Extract the [X, Y] coordinate from the center of the cell holding the provided text.  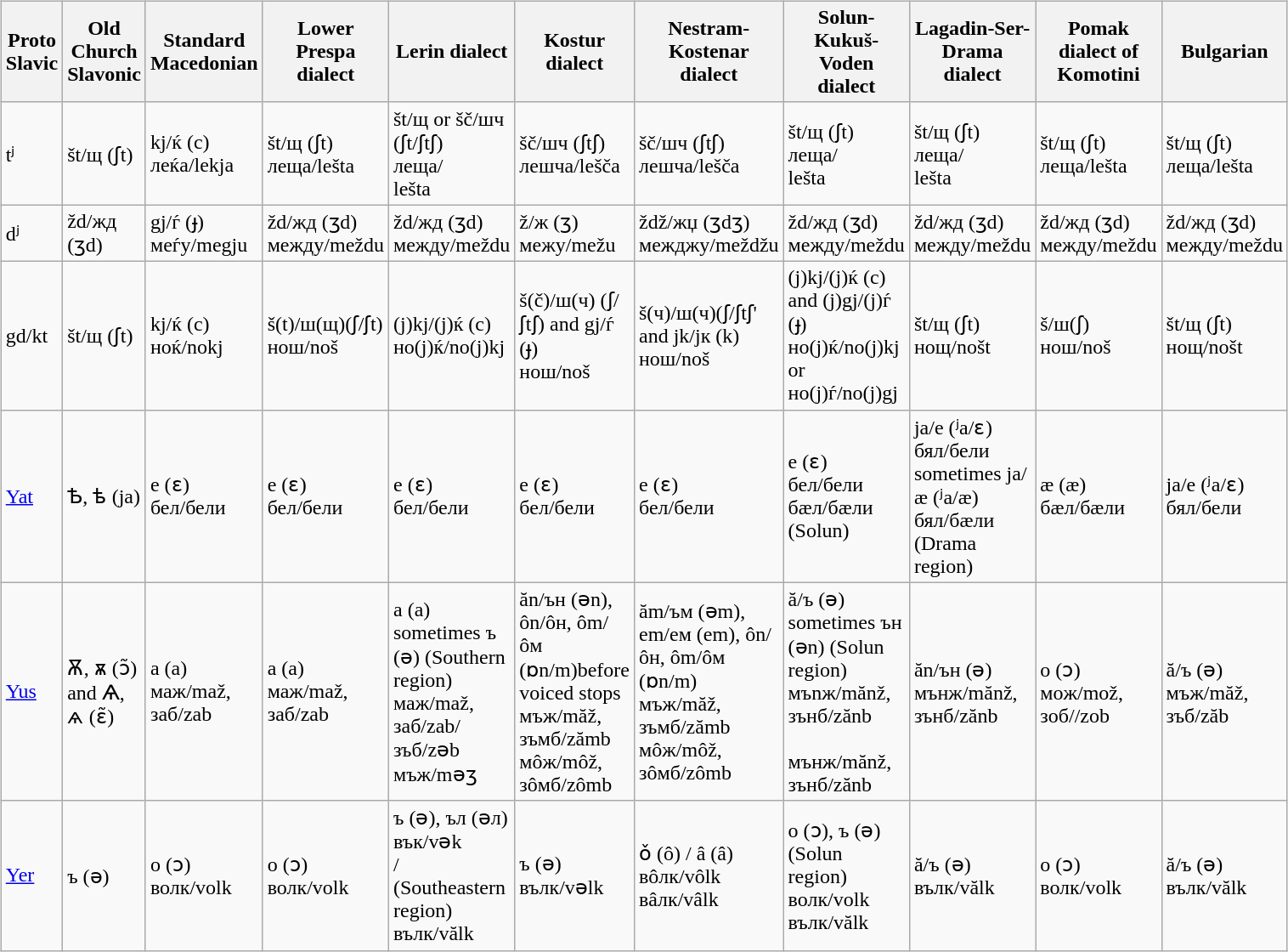
Ѣ, ѣ (ja) [105, 496]
Lagadin-Ser-Drama dialect [972, 51]
Kostur dialect [574, 51]
Proto Slavic [31, 51]
ždž/жџ (ʒdʒ) межджу/meždžu [709, 233]
о (ɔ), ъ (ə) (Solun region) волк/volk вълк/vălk [846, 875]
ја/е (ʲa/ɛ) бял/бели sometimes ја/æ (ʲa/æ) бял/бæли (Drama region) [972, 496]
š(ч)/ш(ч)(ʃ/ʃtʃ' and jk/jк (k) нош/noš [709, 335]
o (ɔ) мoж/mož, зoб//zob [1099, 692]
а (a) sometimes ъ (ə) (Southern region) маж/maž, заб/zab/ зъб/zəb мъж/məʒ [451, 692]
(j)kj/(ј)ќ (c) но(ј)ќ/no(j)kj [451, 335]
ăn/ън (ə) мънж/mănž, зънб/zănb [972, 692]
št/щ or šč/шч (ʃt/ʃtʃ) лещa/ lešta [451, 153]
Bulgarian [1224, 51]
kj/ќ (c) ноќ/nokj [204, 335]
(j)kj/(ј)ќ (c) and (j)gj/(ј)ѓ (ɟ) но(ј)ќ/no(j)kj or но(ј)ѓ/no(j)gj [846, 335]
ăm/ъм (əm), em/ем (em), ôn/ôн, ôm/ôм (ɒn/m) мъж/măž, зъмб/zămb мôж/môž, зôмб/zômb [709, 692]
Solun-Kukuš-Voden dialect [846, 51]
e (ɛ) бел/бели бæл/бæли (Solun) [846, 496]
ъ (ə) вълк/vəlk [574, 875]
ъ (ə) [105, 875]
Yat [31, 496]
gj/ѓ (ɟ) меѓу/megju [204, 233]
žd/жд (ʒd) [105, 233]
ăn/ън (ən), ôn/ôн, ôm/ôм (ɒn/m)before voiced stops мъж/măž, зъмб/zămb мôж/môž, зôмб/zômb [574, 692]
ž/ж (ʒ) межу/mežu [574, 233]
ǒ (ô) / â (â) вôлк/vôlk вâлк/vâlk [709, 875]
æ (æ) бæл/бæли [1099, 496]
Pomak dialect of Komotini [1099, 51]
š(č)/ш(ч) (ʃ/ʃtʃ) and gj/ѓ (ɟ) нош/noš [574, 335]
Standard Macedonian [204, 51]
ă/ъ (ə) sometimes ън (ən) (Solun region) мъnж/mănž, зънб/zănb мънж/mănž, зънб/zănb [846, 692]
Ѫ, ѫ (ɔ̃) and Ѧ, ѧ (ɛ̃) [105, 692]
ъ (ə), ъл (əл) вък/vək/ (Southeastern region) вълк/vălk [451, 875]
dʲ [31, 233]
Nestram-Kostenar dialect [709, 51]
Yus [31, 692]
gd/kt [31, 335]
Yer [31, 875]
kj/ќ (c) леќa/lekja [204, 153]
Lerin dialect [451, 51]
tʲ [31, 153]
ă/ъ (ə) мъж/măž, зъб/zăb [1224, 692]
Lower Prespa dialect [325, 51]
ја/е (ʲa/ɛ) бял/бели [1224, 496]
š(t)/ш(щ)(ʃ/ʃt) нош/noš [325, 335]
š/ш(ʃ) нош/noš [1099, 335]
Old Church Slavonic [105, 51]
